Output the (X, Y) coordinate of the center of the cell containing the given text.  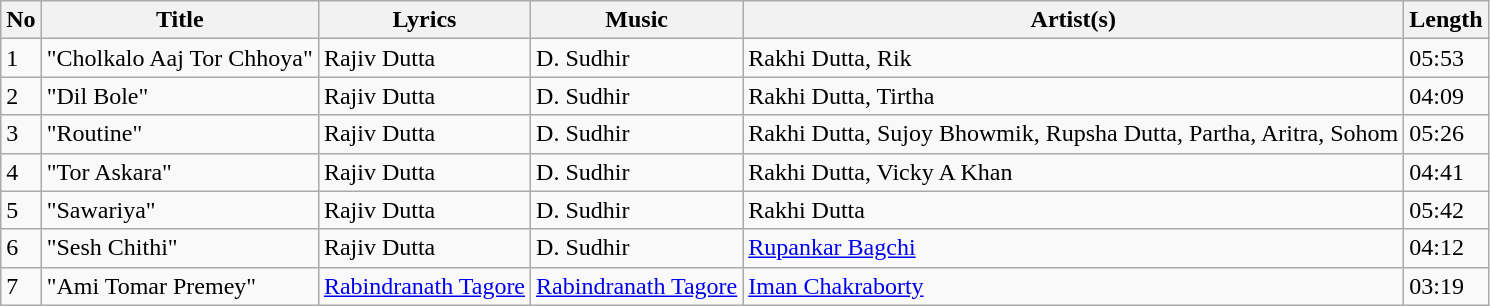
2 (21, 96)
Rakhi Dutta, Tirtha (1074, 96)
Artist(s) (1074, 20)
Rakhi Dutta (1074, 210)
Rupankar Bagchi (1074, 248)
Rakhi Dutta, Sujoy Bhowmik, Rupsha Dutta, Partha, Aritra, Sohom (1074, 134)
4 (21, 172)
3 (21, 134)
"Sesh Chithi" (180, 248)
Length (1446, 20)
"Sawariya" (180, 210)
1 (21, 58)
05:53 (1446, 58)
04:09 (1446, 96)
"Ami Tomar Premey" (180, 286)
Title (180, 20)
"Routine" (180, 134)
Music (637, 20)
05:26 (1446, 134)
7 (21, 286)
5 (21, 210)
Rakhi Dutta, Rik (1074, 58)
04:41 (1446, 172)
03:19 (1446, 286)
Rakhi Dutta, Vicky A Khan (1074, 172)
6 (21, 248)
"Dil Bole" (180, 96)
04:12 (1446, 248)
Iman Chakraborty (1074, 286)
Lyrics (424, 20)
"Cholkalo Aaj Tor Chhoya" (180, 58)
No (21, 20)
"Tor Askara" (180, 172)
05:42 (1446, 210)
